Capture the cell that displays the provided text and extract its [x, y] central coordinate. 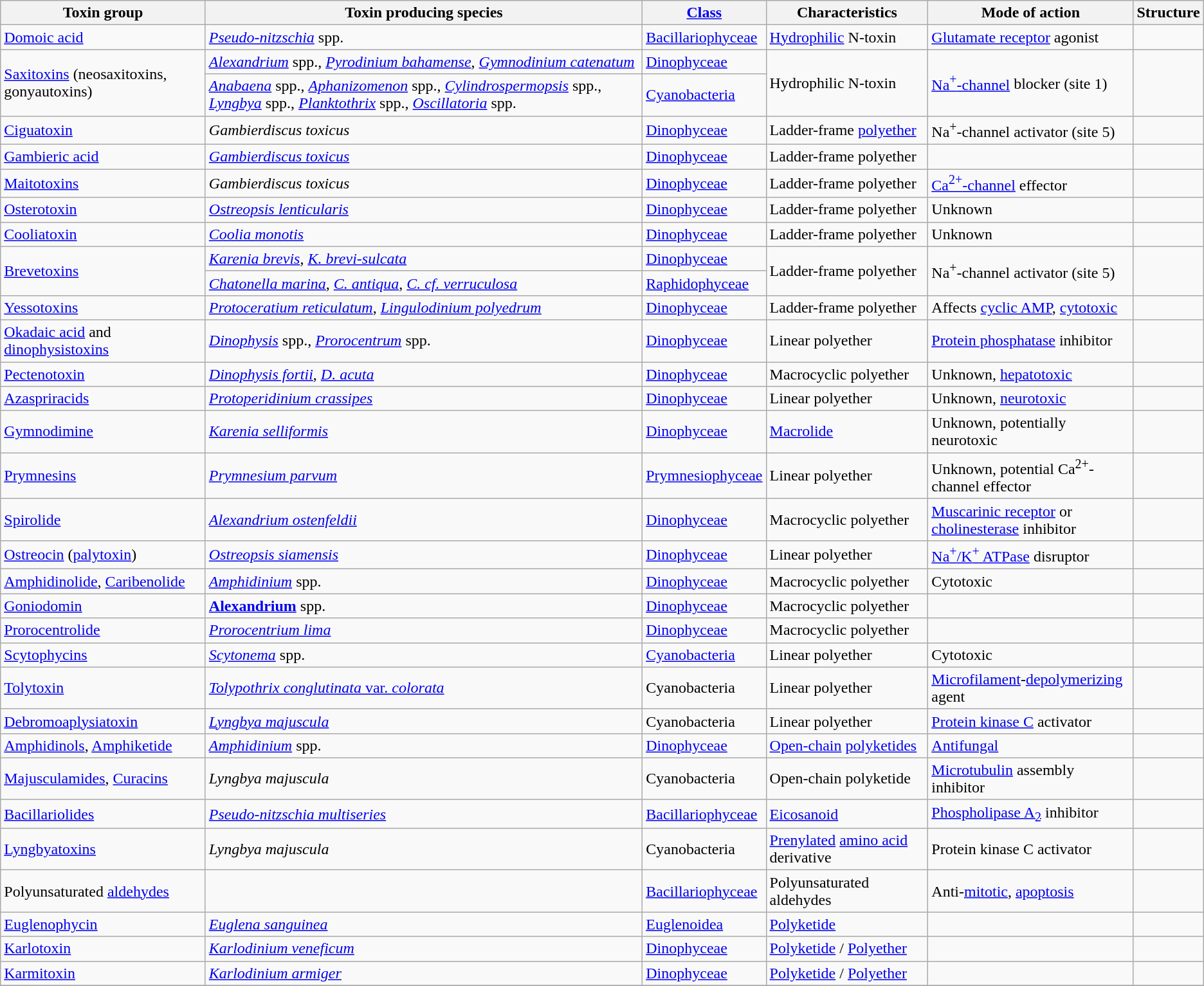
Gambieric acid [103, 157]
Eicosanoid [847, 814]
Osterotoxin [103, 210]
Anti-mitotic, apoptosis [1030, 891]
Alexandrium ostenfeldii [423, 520]
Domoic acid [103, 37]
Lyngbyatoxins [103, 849]
Azaspriracids [103, 399]
Karenia brevis, K. brevi-sulcata [423, 259]
Bacillariolides [103, 814]
Prorocentrium lima [423, 630]
Alexandrium spp., Pyrodinium bahamense, Gymnodinium catenatum [423, 62]
Majusculamides, Curacins [103, 778]
Protein phosphatase inhibitor [1030, 341]
Goniodomin [103, 606]
Structure [1168, 13]
Yessotoxins [103, 307]
Spirolide [103, 520]
Karenia selliformis [423, 432]
Class [704, 13]
Mode of action [1030, 13]
Alexandrium spp. [423, 606]
Protoceratium reticulatum, Lingulodinium polyedrum [423, 307]
Characteristics [847, 13]
Ostreopsis siamensis [423, 554]
Affects cyclic AMP, cytotoxic [1030, 307]
Microtubulin assembly inhibitor [1030, 778]
Muscarinic receptor or cholinesterase inhibitor [1030, 520]
Microfilament-depolymerizing agent [1030, 688]
Unknown, hepatotoxic [1030, 374]
Prenylated amino acid derivative [847, 849]
Unknown, potentially neurotoxic [1030, 432]
Debromoaplysiatoxin [103, 721]
Toxin group [103, 13]
Ostreocin (palytoxin) [103, 554]
Pectenotoxin [103, 374]
Ciguatoxin [103, 130]
Euglenophycin [103, 924]
Karlodinium armiger [423, 973]
Tolytoxin [103, 688]
Amphidinolide, Caribenolide [103, 581]
Na+/K+ ATPase disruptor [1030, 554]
Open-chain polyketides [847, 745]
Ca2+-channel effector [1030, 184]
Prymnesiophyceae [704, 476]
Protoperidinium crassipes [423, 399]
Euglena sanguinea [423, 924]
Unknown, neurotoxic [1030, 399]
Okadaic acid and dinophysistoxins [103, 341]
Karlodinium veneficum [423, 949]
Prymnesium parvum [423, 476]
Cooliatoxin [103, 234]
Open-chain polyketide [847, 778]
Chatonella marina, C. antiqua, C. cf. verruculosa [423, 283]
Scytonema spp. [423, 655]
Euglenoidea [704, 924]
Na+-channel blocker (site 1) [1030, 82]
Anabaena spp., Aphanizomenon spp., Cylindrospermopsis spp., Lyngbya spp., Planktothrix spp., Oscillatoria spp. [423, 95]
Amphidinols, Amphiketide [103, 745]
Raphidophyceae [704, 283]
Macrolide [847, 432]
Prorocentrolide [103, 630]
Prymnesins [103, 476]
Saxitoxins (neosaxitoxins, gonyautoxins) [103, 82]
Toxin producing species [423, 13]
Scytophycins [103, 655]
Antifungal [1030, 745]
Karlotoxin [103, 949]
Ostreopsis lenticularis [423, 210]
Gymnodimine [103, 432]
Coolia monotis [423, 234]
Tolypothrix conglutinata var. colorata [423, 688]
Dinophysis fortii, D. acuta [423, 374]
Glutamate receptor agonist [1030, 37]
Maitotoxins [103, 184]
Pseudo-nitzschia multiseries [423, 814]
Unknown, potential Ca2+-channel effector [1030, 476]
Phospholipase A2 inhibitor [1030, 814]
Brevetoxins [103, 271]
Karmitoxin [103, 973]
Dinophysis spp., Prorocentrum spp. [423, 341]
Polyketide [847, 924]
Pseudo-nitzschia spp. [423, 37]
